Detect which cell encompasses the target text, then output its [X, Y] center coordinate. 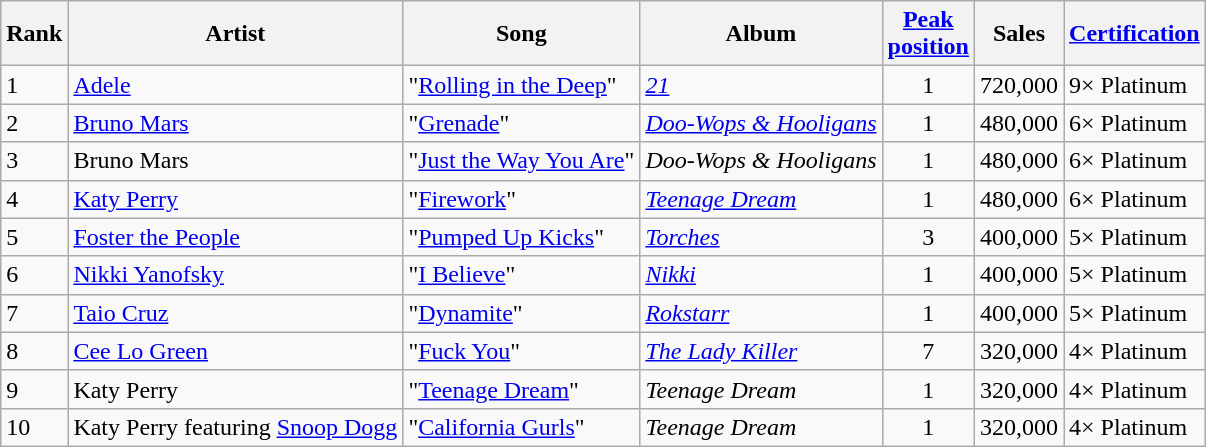
"Firework" [522, 199]
Sales [1018, 34]
Rokstarr [761, 313]
6 [34, 275]
9 [34, 389]
Certification [1135, 34]
9× Platinum [1135, 85]
Song [522, 34]
Foster the People [236, 237]
Album [761, 34]
"California Gurls" [522, 427]
"Rolling in the Deep" [522, 85]
"Fuck You" [522, 351]
10 [34, 427]
720,000 [1018, 85]
"I Believe" [522, 275]
Torches [761, 237]
Taio Cruz [236, 313]
2 [34, 123]
Nikki Yanofsky [236, 275]
"Grenade" [522, 123]
Artist [236, 34]
"Pumped Up Kicks" [522, 237]
Rank [34, 34]
Cee Lo Green [236, 351]
8 [34, 351]
"Teenage Dream" [522, 389]
Katy Perry featuring Snoop Dogg [236, 427]
The Lady Killer [761, 351]
"Dynamite" [522, 313]
5 [34, 237]
4 [34, 199]
Nikki [761, 275]
Peakposition [928, 34]
21 [761, 85]
Adele [236, 85]
"Just the Way You Are" [522, 161]
